Identify which cell holds the provided text, then report its [X, Y] central coordinate. 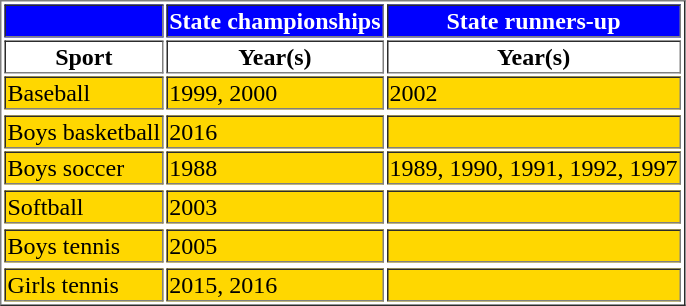
Baseball [84, 92]
Boys soccer [84, 168]
2015, 2016 [274, 284]
2016 [274, 132]
2005 [274, 246]
Sport [84, 56]
Boys tennis [84, 246]
Softball [84, 206]
Boys basketball [84, 132]
State championships [274, 20]
Girls tennis [84, 284]
1989, 1990, 1991, 1992, 1997 [534, 168]
1988 [274, 168]
State runners-up [534, 20]
1999, 2000 [274, 92]
2003 [274, 206]
2002 [534, 92]
